Capture the cell that displays the provided text and extract its [x, y] central coordinate. 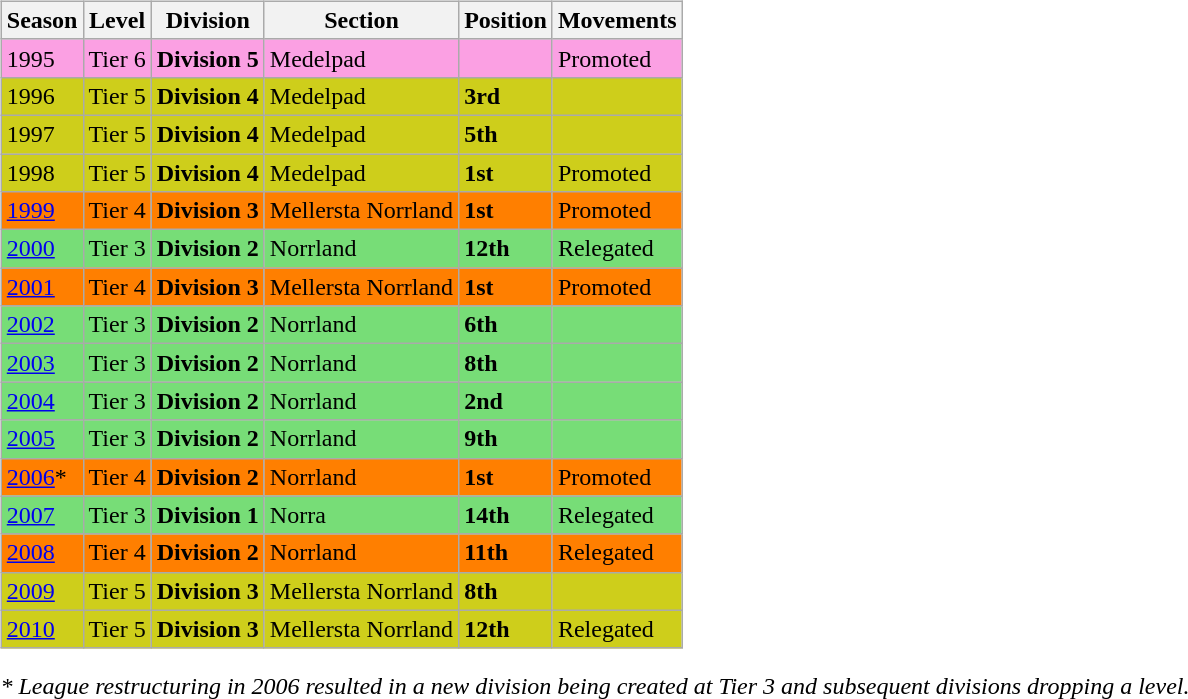
2000 [42, 249]
14th [506, 515]
1996 [42, 96]
2006* [42, 477]
2007 [42, 515]
Movements [617, 20]
2009 [42, 591]
3rd [506, 96]
Tier 6 [117, 58]
2004 [42, 401]
2010 [42, 629]
Norra [361, 515]
2002 [42, 325]
Level [117, 20]
Division 5 [208, 58]
Division 1 [208, 515]
11th [506, 553]
2003 [42, 363]
1997 [42, 134]
5th [506, 134]
2008 [42, 553]
2005 [42, 439]
Season [42, 20]
2nd [506, 401]
Position [506, 20]
1998 [42, 173]
Division [208, 20]
1999 [42, 211]
Section [361, 20]
2001 [42, 287]
1995 [42, 58]
6th [506, 325]
9th [506, 439]
